Capture the cell that displays the provided text and extract its (x, y) central coordinate. 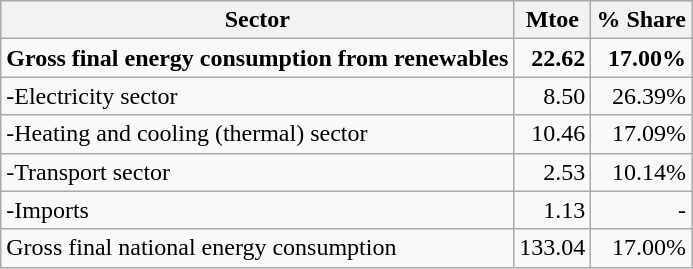
133.04 (552, 248)
26.39% (642, 96)
2.53 (552, 172)
10.14% (642, 172)
Sector (258, 20)
Gross final national energy consumption (258, 248)
8.50 (552, 96)
% Share (642, 20)
Mtoe (552, 20)
- (642, 210)
1.13 (552, 210)
Gross final energy consumption from renewables (258, 58)
17.09% (642, 134)
22.62 (552, 58)
-Electricity sector (258, 96)
10.46 (552, 134)
-Transport sector (258, 172)
-Heating and cooling (thermal) sector (258, 134)
-Imports (258, 210)
